Scan for the cell matching the given text and deliver its (x, y) coordinate at center. 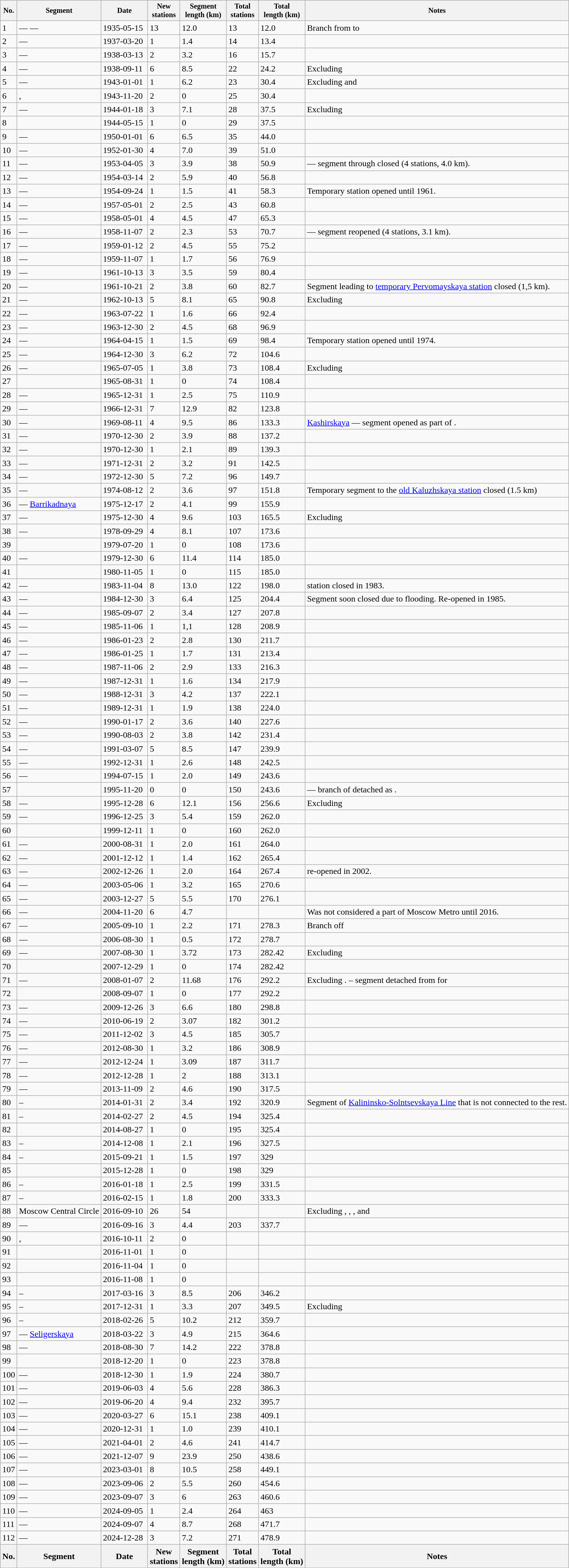
1.8 (203, 1198)
2005-09-10 (124, 926)
2019-06-20 (124, 1402)
265.4 (282, 857)
137 (243, 694)
2015-09-21 (124, 1157)
63 (9, 871)
station closed in 1983. (437, 585)
Was not considered a part of Moscow Metro until 2016. (437, 912)
1987-12-31 (124, 681)
1990-08-03 (124, 735)
77 (9, 1062)
10 (9, 150)
130 (243, 640)
2003-05-06 (124, 885)
148 (243, 762)
1938-03-13 (124, 55)
50 (9, 694)
1962-10-13 (124, 300)
1937-03-20 (124, 41)
Moscow Central Circle (59, 1211)
52 (9, 722)
15.7 (282, 55)
127 (243, 613)
98 (9, 1347)
147 (243, 749)
1974-08-12 (124, 490)
18 (9, 259)
2019-06-03 (124, 1388)
278.3 (282, 926)
60.8 (282, 204)
2014-12-08 (124, 1143)
2014-02-27 (124, 1116)
93 (9, 1279)
58 (9, 803)
1987-11-06 (124, 667)
2002-12-26 (124, 871)
58.3 (282, 191)
1980-11-05 (124, 572)
6.6 (203, 1007)
1963-07-22 (124, 313)
333.3 (282, 1198)
49 (9, 681)
1.0 (203, 1429)
4.7 (203, 912)
30 (9, 422)
203 (243, 1225)
2012-12-28 (124, 1075)
2016-02-15 (124, 1198)
1965-07-05 (124, 368)
2016-11-04 (124, 1266)
122 (243, 585)
44 (9, 613)
454.6 (282, 1483)
15.1 (203, 1415)
5.6 (203, 1388)
268 (243, 1524)
1986-01-25 (124, 653)
164 (243, 871)
1999-12-11 (124, 830)
Kashirskaya — segment opened as part of . (437, 422)
1959-01-12 (124, 245)
133.3 (282, 422)
1979-12-30 (124, 558)
2020-12-31 (124, 1429)
2014-01-31 (124, 1102)
Excluding , , , and (437, 1211)
1944-01-18 (124, 109)
161 (243, 844)
185 (243, 1034)
Segment of Kalininsko-Solntsevskaya Line that is not connected to the rest. (437, 1102)
2013-11-09 (124, 1089)
1983-11-04 (124, 585)
1989-12-31 (124, 708)
207.8 (282, 613)
171 (243, 926)
105 (9, 1443)
Temporary segment to the old Kaluzhskaya station closed (1.5 km) (437, 490)
177 (243, 994)
449.1 (282, 1470)
2003-12-27 (124, 898)
2024-09-07 (124, 1524)
42 (9, 585)
2.6 (203, 762)
111 (9, 1524)
92.4 (282, 313)
4.2 (203, 694)
2000-08-31 (124, 844)
1944-05-15 (124, 123)
2017-12-31 (124, 1306)
95 (9, 1306)
1958-05-01 (124, 218)
172 (243, 939)
62 (9, 857)
— Barrikadnaya (59, 504)
271 (243, 1538)
56.8 (282, 177)
2016-11-01 (124, 1252)
2008-09-07 (124, 994)
1958-11-07 (124, 232)
6.4 (203, 599)
110 (9, 1510)
192 (243, 1102)
471.7 (282, 1524)
1995-12-28 (124, 803)
2016-11-08 (124, 1279)
12.1 (203, 803)
165.5 (282, 518)
2015-12-28 (124, 1171)
128 (243, 626)
— segment through closed (4 stations, 4.0 km). (437, 164)
0.5 (203, 939)
140 (243, 722)
264 (243, 1510)
15 (9, 218)
3.09 (203, 1062)
9.6 (203, 518)
276.1 (282, 898)
320.9 (282, 1102)
32 (9, 449)
3.72 (203, 953)
1952-01-30 (124, 150)
131 (243, 653)
1938-09-11 (124, 69)
263 (243, 1497)
206 (243, 1293)
2007-12-29 (124, 966)
10.2 (203, 1320)
1943-01-01 (124, 82)
298.8 (282, 1007)
162 (243, 857)
31 (9, 436)
223 (243, 1361)
224.0 (282, 708)
190 (243, 1089)
264.0 (282, 844)
2016-01-18 (124, 1184)
90 (9, 1238)
123.8 (282, 409)
150 (243, 790)
222.1 (282, 694)
305.7 (282, 1034)
1991-03-07 (124, 749)
7.0 (203, 150)
45 (9, 626)
170 (243, 898)
1954-03-14 (124, 177)
re-opened in 2002. (437, 871)
256.6 (282, 803)
71 (9, 980)
359.7 (282, 1320)
2018-08-30 (124, 1347)
104 (9, 1429)
228 (243, 1388)
33 (9, 463)
12 (9, 177)
51 (9, 708)
90.8 (282, 300)
478.9 (282, 1538)
1985-11-06 (124, 626)
Branch off (437, 926)
— branch of detached as . (437, 790)
12.9 (203, 409)
217.9 (282, 681)
317.5 (282, 1089)
270.6 (282, 885)
61 (9, 844)
149.7 (282, 476)
2018-02-26 (124, 1320)
104.6 (282, 354)
23.9 (203, 1456)
2018-12-20 (124, 1361)
1963-12-30 (124, 327)
96.9 (282, 327)
2018-03-22 (124, 1334)
2023-09-06 (124, 1483)
197 (243, 1157)
46 (9, 640)
2024-09-05 (124, 1510)
70.7 (282, 232)
1984-12-30 (124, 599)
460.6 (282, 1497)
125 (243, 599)
380.7 (282, 1375)
331.5 (282, 1184)
242.5 (282, 762)
100 (9, 1375)
186 (243, 1048)
13.4 (282, 41)
34 (9, 476)
Branch from to (437, 28)
Temporary station opened until 1961. (437, 191)
224 (243, 1375)
1985-09-07 (124, 613)
75.2 (282, 245)
50.9 (282, 164)
1975-12-17 (124, 504)
155.9 (282, 504)
327.5 (282, 1143)
67 (9, 926)
2012-08-30 (124, 1048)
8.7 (203, 1524)
4.1 (203, 504)
1966-12-31 (124, 409)
Temporary station opened until 1974. (437, 341)
3.5 (203, 273)
13.0 (203, 585)
238 (243, 1415)
232 (243, 1402)
2016-10-11 (124, 1238)
2.4 (203, 1510)
2018-12-30 (124, 1375)
1964-12-30 (124, 354)
44.0 (282, 137)
438.6 (282, 1456)
301.2 (282, 1021)
198 (243, 1171)
159 (243, 817)
215 (243, 1334)
2011-12-02 (124, 1034)
2.2 (203, 926)
208.9 (282, 626)
10.5 (203, 1470)
9.4 (203, 1402)
1986-01-23 (124, 640)
346.2 (282, 1293)
1975-12-30 (124, 518)
137.2 (282, 436)
2016-09-10 (124, 1211)
1969-08-11 (124, 422)
198.0 (282, 585)
19 (9, 273)
98.4 (282, 341)
2023-09-07 (124, 1497)
85 (9, 1171)
57 (9, 790)
4.4 (203, 1225)
176 (243, 980)
211.7 (282, 640)
239 (243, 1429)
180 (243, 1007)
174 (243, 966)
2014-08-27 (124, 1129)
84 (9, 1157)
311.7 (282, 1062)
1978-09-29 (124, 531)
313.1 (282, 1075)
2009-12-26 (124, 1007)
1994-07-15 (124, 776)
187 (243, 1062)
138 (243, 708)
5.9 (203, 177)
20 (9, 286)
— segment reopened (4 stations, 3.1 km). (437, 232)
94 (9, 1293)
160 (243, 830)
110.9 (282, 395)
133 (243, 667)
2016-09-16 (124, 1225)
463 (282, 1510)
— Seligerskaya (59, 1334)
— — (59, 28)
1,1 (203, 626)
2008-01-07 (124, 980)
308.9 (282, 1048)
106 (9, 1456)
1996-12-25 (124, 817)
80.4 (282, 273)
134 (243, 681)
64 (9, 885)
21 (9, 300)
386.3 (282, 1388)
11 (9, 164)
24.2 (282, 69)
1935-05-15 (124, 28)
188 (243, 1075)
36 (9, 504)
2004-11-20 (124, 912)
76 (9, 1048)
216.3 (282, 667)
204.4 (282, 599)
2010-06-19 (124, 1021)
239.9 (282, 749)
Excluding . – segment detached from for (437, 980)
115 (243, 572)
79 (9, 1089)
6.5 (203, 137)
4.9 (203, 1334)
1979-07-20 (124, 545)
114 (243, 558)
80 (9, 1102)
1965-08-31 (124, 381)
65.3 (282, 218)
24 (9, 341)
76.9 (282, 259)
2.9 (203, 667)
81 (9, 1116)
1965-12-31 (124, 395)
5.4 (203, 817)
87 (9, 1198)
364.6 (282, 1334)
278.7 (282, 939)
241 (243, 1443)
112 (9, 1538)
250 (243, 1456)
267.4 (282, 871)
182 (243, 1021)
165 (243, 885)
78 (9, 1075)
7.1 (203, 109)
101 (9, 1388)
196 (243, 1143)
2024-12-28 (124, 1538)
2.8 (203, 640)
Segment soon closed due to flooding. Re-opened in 1985. (437, 599)
1953-04-05 (124, 164)
2006-08-30 (124, 939)
1972-12-30 (124, 476)
1961-10-13 (124, 273)
2007-08-30 (124, 953)
200 (243, 1198)
260 (243, 1483)
70 (9, 966)
2017-03-16 (124, 1293)
213.4 (282, 653)
139.3 (282, 449)
1990-01-17 (124, 722)
410.1 (282, 1429)
51.0 (282, 150)
395.7 (282, 1402)
1957-05-01 (124, 204)
2023-03-01 (124, 1470)
151.8 (282, 490)
195 (243, 1129)
3.3 (203, 1306)
1954-09-24 (124, 191)
199 (243, 1184)
11.68 (203, 980)
11.4 (203, 558)
1950-01-01 (124, 137)
1988-12-31 (124, 694)
92 (9, 1266)
48 (9, 667)
349.5 (282, 1306)
1964-04-15 (124, 341)
Excluding and (437, 82)
212 (243, 1320)
37 (9, 518)
2001-12-12 (124, 857)
2.3 (203, 232)
9.5 (203, 422)
156 (243, 803)
194 (243, 1116)
337.7 (282, 1225)
227.6 (282, 722)
27 (9, 381)
258 (243, 1470)
1961-10-21 (124, 286)
2021-04-01 (124, 1443)
2021-12-07 (124, 1456)
83 (9, 1143)
414.7 (282, 1443)
149 (243, 776)
Segment leading to temporary Pervomayskaya station closed (1,5 km). (437, 286)
1943-11-20 (124, 96)
2012-12-24 (124, 1062)
231.4 (282, 735)
1992-12-31 (124, 762)
409.1 (282, 1415)
109 (9, 1497)
82.7 (282, 286)
17 (9, 245)
173 (243, 953)
1959-11-07 (124, 259)
14.2 (203, 1347)
2020-03-27 (124, 1415)
1995-11-20 (124, 790)
142.5 (282, 463)
142 (243, 735)
207 (243, 1306)
222 (243, 1347)
3.07 (203, 1021)
1971-12-31 (124, 463)
102 (9, 1402)
